Find where the given text appears and provide that cell's center as (x, y) coordinate. 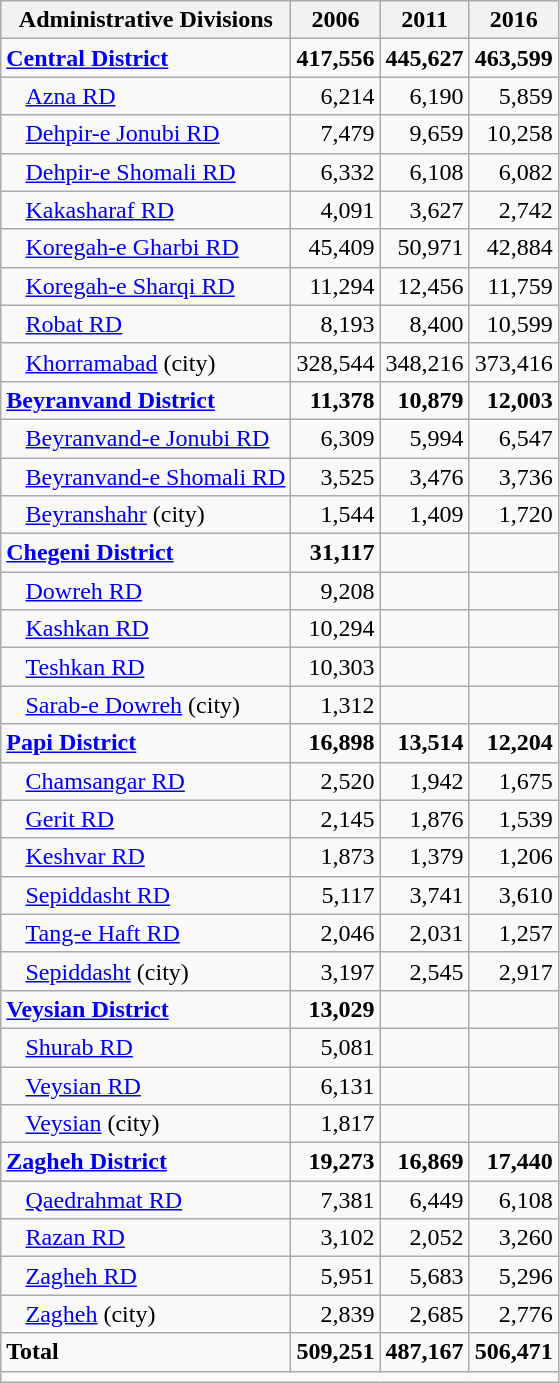
6,190 (424, 96)
3,197 (336, 971)
10,294 (336, 629)
Koregah-e Sharqi RD (146, 286)
Kakasharaf RD (146, 210)
11,294 (336, 286)
1,312 (336, 705)
Azna RD (146, 96)
3,260 (514, 1238)
Papi District (146, 743)
1,379 (424, 857)
12,456 (424, 286)
Total (146, 1352)
10,258 (514, 134)
2,052 (424, 1238)
2,046 (336, 933)
Veysian (city) (146, 1124)
509,251 (336, 1352)
Central District (146, 58)
2011 (424, 20)
5,081 (336, 1047)
1,876 (424, 819)
7,381 (336, 1200)
Beyranvand District (146, 400)
1,873 (336, 857)
4,091 (336, 210)
1,675 (514, 781)
2,031 (424, 933)
Zagheh (city) (146, 1314)
1,257 (514, 933)
328,544 (336, 362)
13,029 (336, 1009)
Tang-e Haft RD (146, 933)
16,898 (336, 743)
3,525 (336, 477)
Beyranvand-e Shomali RD (146, 477)
12,003 (514, 400)
5,296 (514, 1276)
10,599 (514, 324)
2,742 (514, 210)
6,214 (336, 96)
445,627 (424, 58)
8,400 (424, 324)
348,216 (424, 362)
5,994 (424, 438)
3,610 (514, 895)
Beyranshahr (city) (146, 515)
3,736 (514, 477)
5,683 (424, 1276)
Dowreh RD (146, 591)
Administrative Divisions (146, 20)
6,332 (336, 172)
6,131 (336, 1085)
1,817 (336, 1124)
Chegeni District (146, 553)
Veysian RD (146, 1085)
Shurab RD (146, 1047)
17,440 (514, 1162)
2,145 (336, 819)
50,971 (424, 248)
6,449 (424, 1200)
9,659 (424, 134)
2,545 (424, 971)
6,309 (336, 438)
10,303 (336, 667)
Khorramabad (city) (146, 362)
Koregah-e Gharbi RD (146, 248)
2,520 (336, 781)
Sepiddasht RD (146, 895)
2,685 (424, 1314)
2,776 (514, 1314)
3,741 (424, 895)
Beyranvand-e Jonubi RD (146, 438)
2016 (514, 20)
Gerit RD (146, 819)
2,917 (514, 971)
Qaedrahmat RD (146, 1200)
2006 (336, 20)
Razan RD (146, 1238)
3,102 (336, 1238)
31,117 (336, 553)
11,378 (336, 400)
Sepiddasht (city) (146, 971)
9,208 (336, 591)
1,539 (514, 819)
Keshvar RD (146, 857)
Teshkan RD (146, 667)
373,416 (514, 362)
2,839 (336, 1314)
1,409 (424, 515)
5,859 (514, 96)
487,167 (424, 1352)
3,476 (424, 477)
463,599 (514, 58)
6,082 (514, 172)
Veysian District (146, 1009)
5,951 (336, 1276)
1,206 (514, 857)
Robat RD (146, 324)
8,193 (336, 324)
1,544 (336, 515)
3,627 (424, 210)
6,547 (514, 438)
Chamsangar RD (146, 781)
16,869 (424, 1162)
11,759 (514, 286)
Sarab-e Dowreh (city) (146, 705)
45,409 (336, 248)
Dehpir-e Shomali RD (146, 172)
1,720 (514, 515)
19,273 (336, 1162)
506,471 (514, 1352)
417,556 (336, 58)
13,514 (424, 743)
Zagheh District (146, 1162)
Dehpir-e Jonubi RD (146, 134)
Zagheh RD (146, 1276)
Kashkan RD (146, 629)
42,884 (514, 248)
1,942 (424, 781)
12,204 (514, 743)
5,117 (336, 895)
7,479 (336, 134)
10,879 (424, 400)
